Locate the cell with the specified text and output its [X, Y] center coordinate. 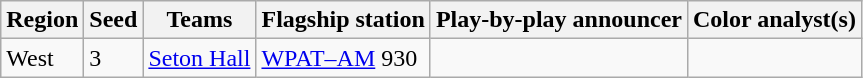
3 [114, 58]
WPAT–AM 930 [343, 58]
Seton Hall [200, 58]
Play-by-play announcer [558, 20]
West [42, 58]
Seed [114, 20]
Teams [200, 20]
Flagship station [343, 20]
Color analyst(s) [774, 20]
Region [42, 20]
